Return (X, Y) of the center of cell containing provided text 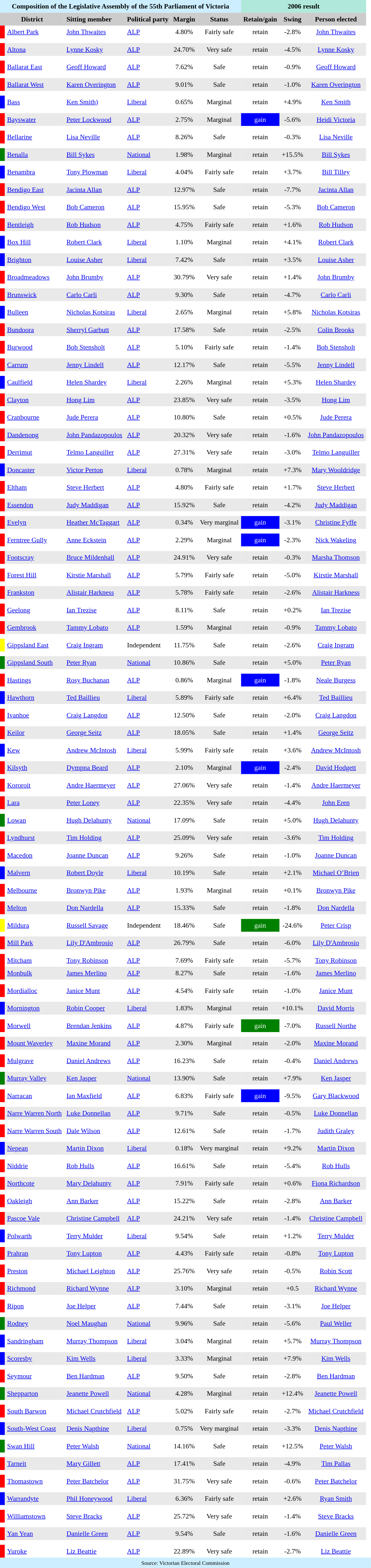
4.87% (184, 1025)
Dympna Beard (94, 768)
-4.4% (292, 803)
Bellarine (34, 137)
Dandenong (34, 435)
2.29% (184, 540)
7.44% (184, 1306)
0.34% (184, 522)
Eltham (34, 487)
Carrum (34, 365)
-5.7% (292, 960)
12.61% (184, 1131)
Victor Perton (94, 470)
5.99% (184, 750)
+0.5 (292, 1288)
+0.1% (292, 890)
10.19% (184, 873)
Ken Smith) (94, 102)
Bruce Mildenhall (94, 557)
Nick Wakeling (336, 540)
Melton (34, 908)
Mordialloc (34, 990)
12.97% (184, 189)
Phil Honeywood (94, 1499)
+0.6% (292, 1183)
15.92% (184, 505)
+1.6% (292, 224)
Bayswater (34, 119)
Ballarat East (34, 67)
23.85% (184, 400)
Malvern (34, 873)
Hawthorn (34, 698)
Evelyn (34, 522)
0.18% (184, 1148)
Thomastown (34, 1481)
4.28% (184, 1393)
Tony Plowman (94, 172)
25.09% (184, 838)
Narre Warren South (34, 1131)
0.86% (184, 680)
-5.5% (292, 365)
Cranbourne (34, 417)
Mary Gillett (94, 1464)
Broadmeadows (34, 277)
-7.7% (292, 189)
Rodney (34, 1323)
Ripon (34, 1306)
Bendigo East (34, 189)
Essendon (34, 505)
-2.3% (292, 540)
Caulfield (34, 382)
2.75% (184, 119)
15.22% (184, 1201)
-2.5% (292, 330)
17.58% (184, 330)
Mornington (34, 1008)
-9.5% (292, 1096)
John Eren (336, 803)
Box Hill (34, 242)
Peter Crisp (336, 925)
Swan Hill (34, 1446)
Robin Scott (336, 1271)
Gary Blackwood (336, 1096)
+3.7% (292, 172)
Political party (148, 19)
+5.3% (292, 382)
2006 result (304, 6)
Geelong (34, 610)
+5.8% (292, 312)
-4.9% (292, 1464)
Judith Graley (336, 1131)
Peter Loney (94, 803)
17.41% (184, 1464)
Sitting member (94, 19)
9.26% (184, 855)
-24.6% (292, 925)
7.42% (184, 259)
Mill Park (34, 943)
+1.2% (292, 1236)
+4.9% (292, 102)
Frankston (34, 592)
District (32, 19)
Retain/gain (260, 19)
Prahran (34, 1253)
-0.8% (292, 1253)
Bulleen (34, 312)
12.17% (184, 365)
0.75% (184, 1428)
Heidi Victoria (336, 119)
Melbourne (34, 890)
Marsha Thomson (336, 557)
Seymour (34, 1376)
+2.1% (292, 873)
-5.3% (292, 207)
9.01% (184, 84)
Narre Warren North (34, 1113)
0.65% (184, 102)
Benalla (34, 154)
9.71% (184, 1113)
5.78% (184, 592)
8.26% (184, 137)
Mount Waverley (34, 1043)
Christine Fyffe (336, 522)
Brendan Jenkins (94, 1025)
14.16% (184, 1446)
Bentleigh (34, 224)
Anne Eckstein (94, 540)
22.89% (184, 1551)
+12.4% (292, 1393)
4.54% (184, 990)
Benambra (34, 172)
Mildura (34, 925)
20.32% (184, 435)
-7.0% (292, 1025)
South Barwon (34, 1411)
Bendigo West (34, 207)
Kilsyth (34, 768)
South-West Coast (34, 1428)
+0.5% (292, 417)
Ryan Smith (336, 1499)
Murray Valley (34, 1078)
25.76% (184, 1271)
2.26% (184, 382)
Dale Wilson (94, 1131)
-1.7% (292, 1131)
+2.6% (292, 1499)
-2.4% (292, 768)
Lyndhurst (34, 838)
-4.7% (292, 294)
+0.2% (292, 610)
-0.4% (292, 1060)
1.59% (184, 627)
Ballarat West (34, 84)
12.50% (184, 715)
Morwell (34, 1025)
-3.0% (292, 452)
Altona (34, 49)
2.10% (184, 768)
Clayton (34, 400)
5.10% (184, 347)
David Morris (336, 1008)
8.27% (184, 973)
Colin Brooks (336, 330)
+10.1% (292, 1008)
Burwood (34, 347)
9.50% (184, 1376)
Polwarth (34, 1236)
Bundoora (34, 330)
Oakleigh (34, 1201)
+6.4% (292, 698)
1.83% (184, 1008)
Peter Lockwood (94, 119)
Tim Pallas (336, 1464)
Russell Northe (336, 1025)
Margin (184, 19)
Mary Delahunty (94, 1183)
1.98% (184, 154)
27.06% (184, 785)
1.93% (184, 890)
24.21% (184, 1218)
Michael O’Brien (336, 873)
7.91% (184, 1183)
Neale Burgess (336, 680)
Shepparton (34, 1393)
5.89% (184, 698)
-6.0% (292, 943)
Lara (34, 803)
11.75% (184, 645)
Rosy Buchanan (94, 680)
Hastings (34, 680)
Ferntree Gully (34, 540)
Status (219, 19)
4.75% (184, 224)
9.96% (184, 1323)
2.65% (184, 312)
Heather McTaggart (94, 522)
Derrimut (34, 452)
+5.7% (292, 1341)
+15.5% (292, 154)
Niddrie (34, 1166)
Source: Victorian Electoral Commission (186, 1563)
9.30% (184, 294)
Pascoe Vale (34, 1218)
+1.7% (292, 487)
Lowan (34, 820)
Sandringham (34, 1341)
Paul Weller (336, 1323)
Richmond (34, 1288)
31.75% (184, 1481)
3.04% (184, 1341)
Forest Hill (34, 575)
0.78% (184, 470)
Narracan (34, 1096)
Monbulk (34, 973)
Warrandyte (34, 1499)
3.10% (184, 1288)
27.31% (184, 452)
15.95% (184, 207)
Scoresby (34, 1358)
6.83% (184, 1096)
Gippsland East (34, 645)
Kororoit (34, 785)
5.02% (184, 1411)
-3.5% (292, 400)
Ian Maxfield (94, 1096)
Composition of the Legislative Assembly of the 55th Parliament of Victoria (121, 6)
15.33% (184, 908)
18.46% (184, 925)
+9.2% (292, 1148)
+12.5% (292, 1446)
Swing (292, 19)
17.09% (184, 820)
Gembrook (34, 627)
Footscray (34, 557)
Macedon (34, 855)
5.79% (184, 575)
16.61% (184, 1166)
+7.3% (292, 470)
Mitcham (34, 960)
Noel Maughan (94, 1323)
25.72% (184, 1516)
4.43% (184, 1253)
6.36% (184, 1499)
4.04% (184, 172)
13.90% (184, 1078)
Robert Doyle (94, 873)
Sherryl Garbutt (94, 330)
+3.5% (292, 259)
2.30% (184, 1043)
22.35% (184, 803)
24.70% (184, 49)
-4.5% (292, 49)
Nepean (34, 1148)
-4.2% (292, 505)
-3.6% (292, 838)
+4.1% (292, 242)
Mary Wooldridge (336, 470)
Preston (34, 1271)
+3.6% (292, 750)
Doncaster (34, 470)
Tarneit (34, 1464)
Gippsland South (34, 662)
Bass (34, 102)
Fiona Richardson (336, 1183)
Brighton (34, 259)
Albert Park (34, 32)
10.86% (184, 662)
Michael Leighton (94, 1271)
-3.3% (292, 1428)
Mulgrave (34, 1060)
-5.0% (292, 575)
Ivanhoe (34, 715)
Yan Yean (34, 1534)
-0.6% (292, 1481)
Bill Tilley (336, 172)
3.33% (184, 1358)
Northcote (34, 1183)
1.10% (184, 242)
7.62% (184, 67)
Russell Savage (94, 925)
Kew (34, 750)
26.79% (184, 943)
Williamstown (34, 1516)
8.11% (184, 610)
7.69% (184, 960)
Person elected (336, 19)
16.23% (184, 1060)
Yuroke (34, 1551)
Brunswick (34, 294)
-5.4% (292, 1166)
30.79% (184, 277)
David Hodgett (336, 768)
Robin Cooper (94, 1008)
18.05% (184, 733)
24.91% (184, 557)
10.80% (184, 417)
Keilor (34, 733)
Ken Smith (336, 102)
